Determine the [X, Y] coordinate at the center of the cell enclosing the given text.  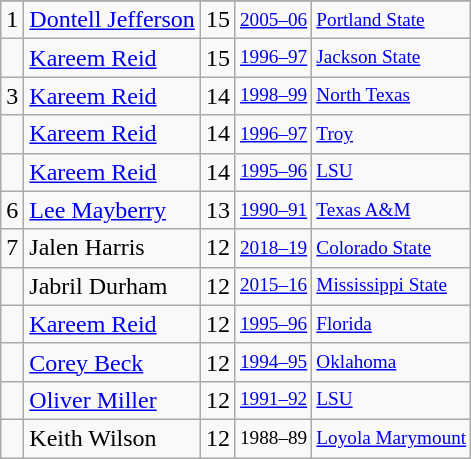
Keith Wilson [112, 438]
1998–99 [273, 96]
Texas A&M [392, 210]
Jalen Harris [112, 248]
1991–92 [273, 400]
Portland State [392, 20]
Colorado State [392, 248]
Jackson State [392, 58]
North Texas [392, 96]
Florida [392, 324]
1994–95 [273, 362]
Dontell Jefferson [112, 20]
2005–06 [273, 20]
13 [218, 210]
Lee Mayberry [112, 210]
Oliver Miller [112, 400]
Oklahoma [392, 362]
Loyola Marymount [392, 438]
1 [12, 20]
Jabril Durham [112, 286]
2015–16 [273, 286]
3 [12, 96]
1988–89 [273, 438]
6 [12, 210]
Mississippi State [392, 286]
7 [12, 248]
Corey Beck [112, 362]
Troy [392, 134]
1990–91 [273, 210]
2018–19 [273, 248]
